From the cell containing the given text, extract its center point as (X, Y) coordinate. 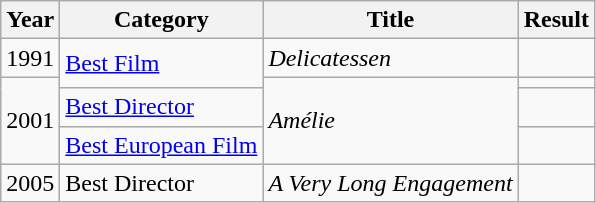
Amélie (390, 120)
Category (162, 20)
Title (390, 20)
Result (556, 20)
1991 (30, 58)
A Very Long Engagement (390, 183)
Year (30, 20)
Best Film (162, 64)
2005 (30, 183)
2001 (30, 120)
Delicatessen (390, 58)
Best European Film (162, 145)
